Extract the (x, y) coordinate from the center of the cell holding the provided text.  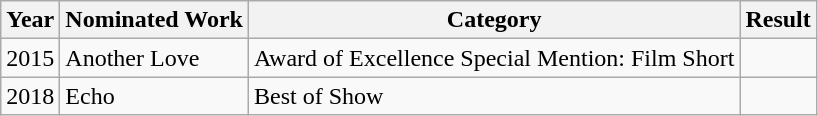
Nominated Work (154, 20)
2015 (30, 58)
Award of Excellence Special Mention: Film Short (494, 58)
Echo (154, 96)
Best of Show (494, 96)
Another Love (154, 58)
Year (30, 20)
Result (778, 20)
2018 (30, 96)
Category (494, 20)
